From the cell containing the given text, extract its center point as [x, y] coordinate. 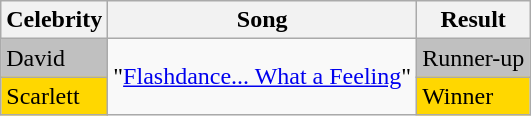
David [54, 58]
Scarlett [54, 96]
"Flashdance... What a Feeling" [262, 77]
Winner [474, 96]
Result [474, 20]
Celebrity [54, 20]
Runner-up [474, 58]
Song [262, 20]
